Pinpoint the cell where the given text exists, returning its [X, Y] midpoint coordinate. 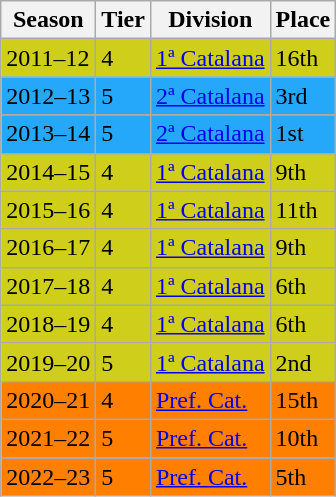
Place [303, 20]
2011–12 [48, 58]
11th [303, 210]
Tier [124, 20]
2018–19 [48, 324]
2017–18 [48, 286]
2022–23 [48, 477]
15th [303, 400]
3rd [303, 96]
2019–20 [48, 362]
Division [210, 20]
2016–17 [48, 248]
1st [303, 134]
16th [303, 58]
2021–22 [48, 438]
2014–15 [48, 172]
2015–16 [48, 210]
2nd [303, 362]
2012–13 [48, 96]
Season [48, 20]
5th [303, 477]
2020–21 [48, 400]
2013–14 [48, 134]
10th [303, 438]
